Locate the cell with the specified text and output its (X, Y) center coordinate. 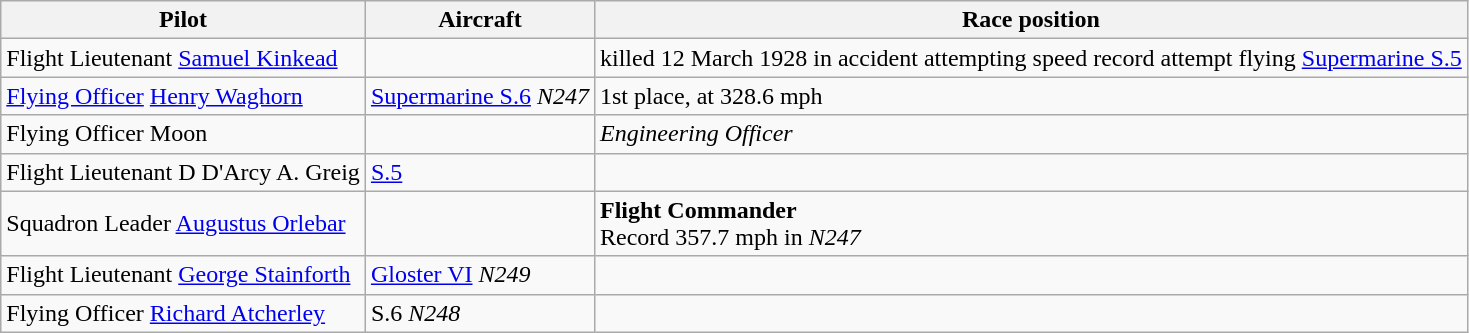
Flying Officer Richard Atcherley (184, 313)
S.6 N248 (480, 313)
Pilot (184, 20)
Flight Lieutenant Samuel Kinkead (184, 58)
1st place, at 328.6 mph (1030, 96)
Flying Officer Henry Waghorn (184, 96)
Aircraft (480, 20)
S.5 (480, 172)
Flight Lieutenant D D'Arcy A. Greig (184, 172)
Gloster VI N249 (480, 275)
Squadron Leader Augustus Orlebar (184, 224)
Supermarine S.6 N247 (480, 96)
Engineering Officer (1030, 134)
Flying Officer Moon (184, 134)
Flight Lieutenant George Stainforth (184, 275)
Flight Commander Record 357.7 mph in N247 (1030, 224)
killed 12 March 1928 in accident attempting speed record attempt flying Supermarine S.5 (1030, 58)
Race position (1030, 20)
